Scan for the cell matching the given text and deliver its (x, y) coordinate at center. 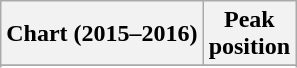
Chart (2015–2016) (102, 34)
Peakposition (249, 34)
